Extract the [x, y] coordinate from the center of the cell holding the provided text.  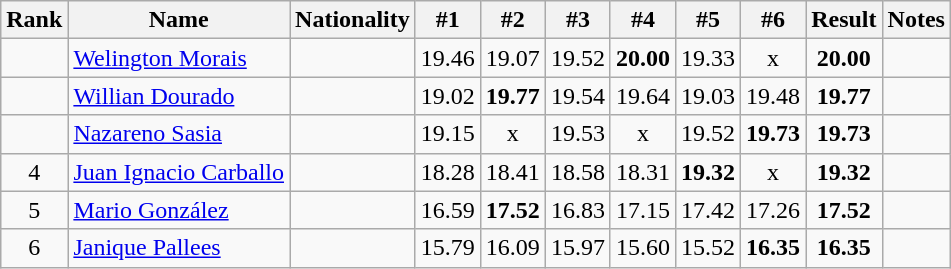
17.26 [774, 210]
17.15 [642, 210]
#2 [512, 20]
19.15 [448, 134]
19.64 [642, 96]
15.52 [708, 248]
16.59 [448, 210]
Mario González [179, 210]
Rank [34, 20]
18.31 [642, 172]
#5 [708, 20]
#6 [774, 20]
19.48 [774, 96]
19.33 [708, 58]
Result [844, 20]
19.53 [578, 134]
Willian Dourado [179, 96]
19.46 [448, 58]
18.58 [578, 172]
4 [34, 172]
#3 [578, 20]
19.07 [512, 58]
15.60 [642, 248]
16.09 [512, 248]
Welington Morais [179, 58]
19.54 [578, 96]
15.79 [448, 248]
19.02 [448, 96]
18.41 [512, 172]
#4 [642, 20]
Notes [916, 20]
18.28 [448, 172]
Name [179, 20]
#1 [448, 20]
16.83 [578, 210]
15.97 [578, 248]
5 [34, 210]
Juan Ignacio Carballo [179, 172]
Nazareno Sasia [179, 134]
Nationality [353, 20]
17.42 [708, 210]
19.03 [708, 96]
Janique Pallees [179, 248]
6 [34, 248]
